Return the (x, y) coordinate for the center point of the cell that contains the specified text.  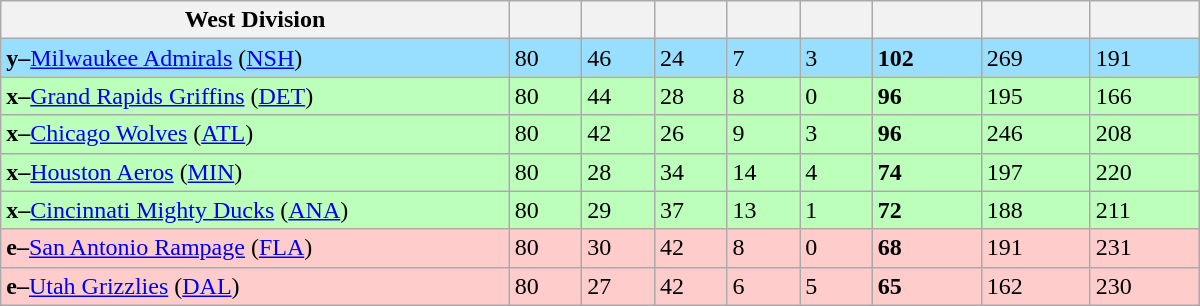
x–Grand Rapids Griffins (DET) (255, 96)
e–San Antonio Rampage (FLA) (255, 248)
208 (1144, 134)
166 (1144, 96)
34 (690, 172)
9 (764, 134)
y–Milwaukee Admirals (NSH) (255, 58)
13 (764, 210)
231 (1144, 248)
195 (1036, 96)
46 (618, 58)
x–Chicago Wolves (ATL) (255, 134)
1 (836, 210)
188 (1036, 210)
7 (764, 58)
6 (764, 286)
68 (926, 248)
37 (690, 210)
x–Cincinnati Mighty Ducks (ANA) (255, 210)
29 (618, 210)
220 (1144, 172)
24 (690, 58)
246 (1036, 134)
e–Utah Grizzlies (DAL) (255, 286)
230 (1144, 286)
14 (764, 172)
27 (618, 286)
West Division (255, 20)
72 (926, 210)
65 (926, 286)
74 (926, 172)
269 (1036, 58)
162 (1036, 286)
102 (926, 58)
4 (836, 172)
44 (618, 96)
30 (618, 248)
197 (1036, 172)
5 (836, 286)
211 (1144, 210)
x–Houston Aeros (MIN) (255, 172)
26 (690, 134)
